Locate the cell with the specified text and output its [X, Y] center coordinate. 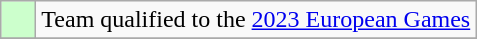
Team qualified to the 2023 European Games [256, 20]
